Capture the cell that displays the provided text and extract its (X, Y) central coordinate. 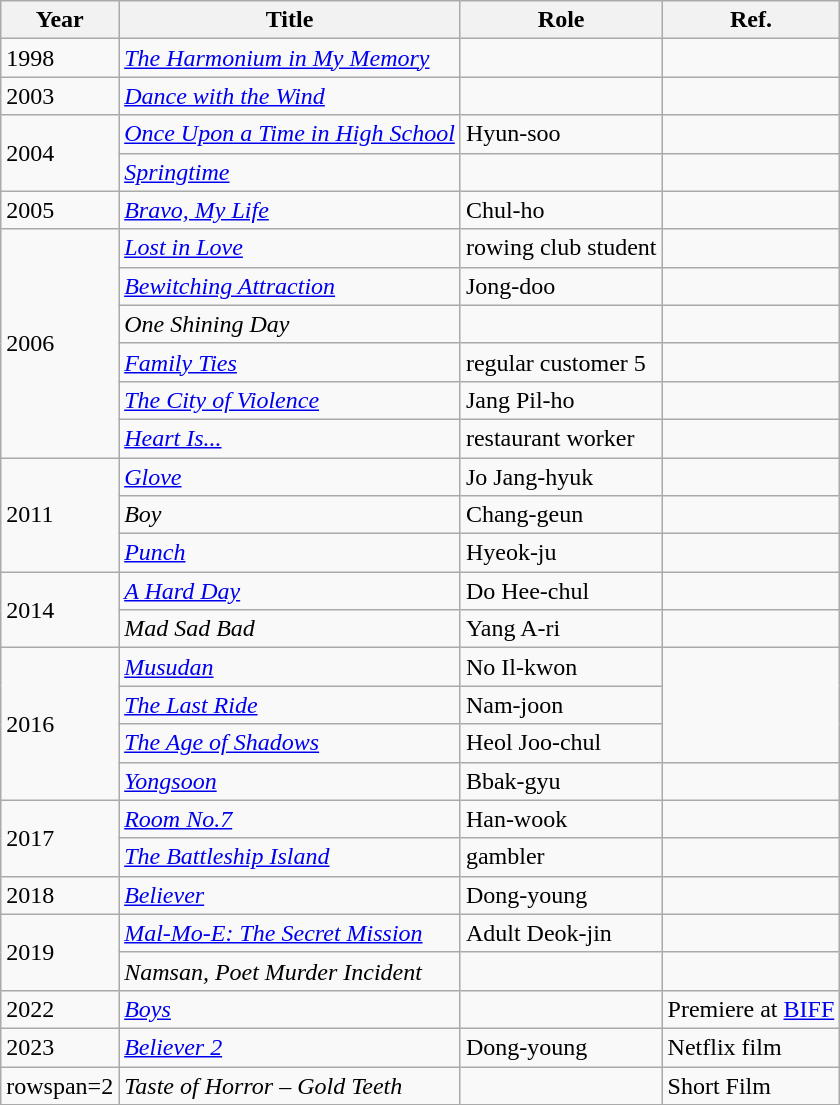
Dance with the Wind (290, 96)
Boys (290, 1009)
Heol Joo-chul (561, 743)
Ref. (751, 20)
The Age of Shadows (290, 743)
No Il-kwon (561, 667)
2022 (60, 1009)
Boy (290, 515)
Chul-ho (561, 210)
Yang A-ri (561, 629)
Bravo, My Life (290, 210)
Glove (290, 477)
2018 (60, 895)
Hyun-soo (561, 134)
Year (60, 20)
One Shining Day (290, 324)
Musudan (290, 667)
2004 (60, 153)
Adult Deok-jin (561, 933)
2016 (60, 724)
2019 (60, 952)
Jo Jang-hyuk (561, 477)
Yongsoon (290, 781)
A Hard Day (290, 591)
Do Hee-chul (561, 591)
gambler (561, 857)
Premiere at BIFF (751, 1009)
regular customer 5 (561, 362)
1998 (60, 58)
The Last Ride (290, 705)
restaurant worker (561, 438)
2014 (60, 610)
Short Film (751, 1085)
2011 (60, 515)
Jang Pil-ho (561, 400)
Jong-doo (561, 286)
Role (561, 20)
Chang-geun (561, 515)
Hyeok-ju (561, 553)
Han-wook (561, 819)
The City of Violence (290, 400)
Taste of Horror – Gold Teeth (290, 1085)
The Battleship Island (290, 857)
Bewitching Attraction (290, 286)
Springtime (290, 172)
Lost in Love (290, 248)
Punch (290, 553)
2023 (60, 1047)
2005 (60, 210)
Family Ties (290, 362)
2017 (60, 838)
2006 (60, 343)
rowing club student (561, 248)
Mad Sad Bad (290, 629)
Bbak-gyu (561, 781)
rowspan=2 (60, 1085)
Believer 2 (290, 1047)
Believer (290, 895)
2003 (60, 96)
Title (290, 20)
Room No.7 (290, 819)
Namsan, Poet Murder Incident (290, 971)
The Harmonium in My Memory (290, 58)
Heart Is... (290, 438)
Once Upon a Time in High School (290, 134)
Netflix film (751, 1047)
Mal-Mo-E: The Secret Mission (290, 933)
Nam-joon (561, 705)
